Pinpoint the cell where the given text exists, returning its [x, y] midpoint coordinate. 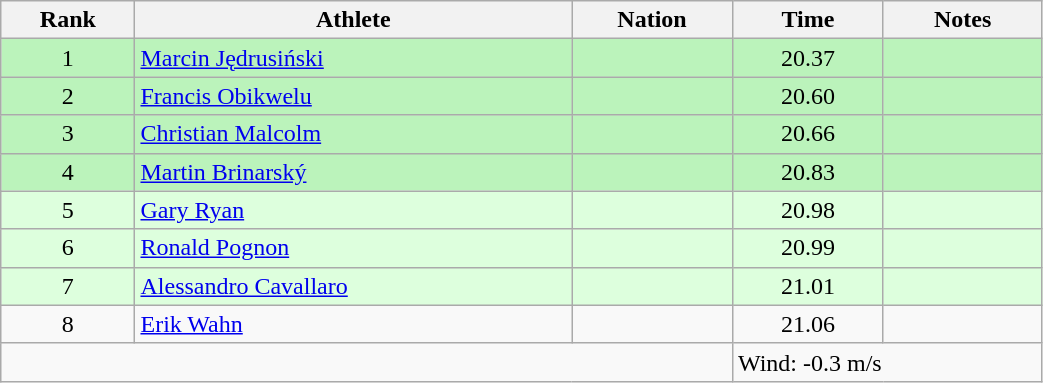
20.37 [808, 58]
20.99 [808, 248]
3 [68, 134]
4 [68, 172]
5 [68, 210]
Francis Obikwelu [354, 96]
Notes [962, 20]
1 [68, 58]
Alessandro Cavallaro [354, 286]
Martin Brinarský [354, 172]
Erik Wahn [354, 324]
Gary Ryan [354, 210]
Rank [68, 20]
7 [68, 286]
Wind: -0.3 m/s [887, 362]
20.66 [808, 134]
21.01 [808, 286]
Marcin Jędrusiński [354, 58]
Nation [652, 20]
20.98 [808, 210]
21.06 [808, 324]
Ronald Pognon [354, 248]
Time [808, 20]
8 [68, 324]
Christian Malcolm [354, 134]
20.83 [808, 172]
2 [68, 96]
6 [68, 248]
20.60 [808, 96]
Athlete [354, 20]
